From the cell containing the given text, extract its center point as [x, y] coordinate. 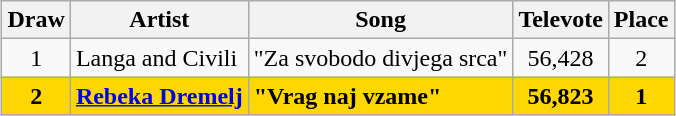
Rebeka Dremelj [159, 96]
56,428 [560, 58]
"Vrag naj vzame" [380, 96]
Draw [36, 20]
Televote [560, 20]
56,823 [560, 96]
Artist [159, 20]
Song [380, 20]
"Za svobodo divjega srca" [380, 58]
Place [641, 20]
Langa and Civili [159, 58]
